Extract the (x, y) coordinate from the center of the cell holding the provided text.  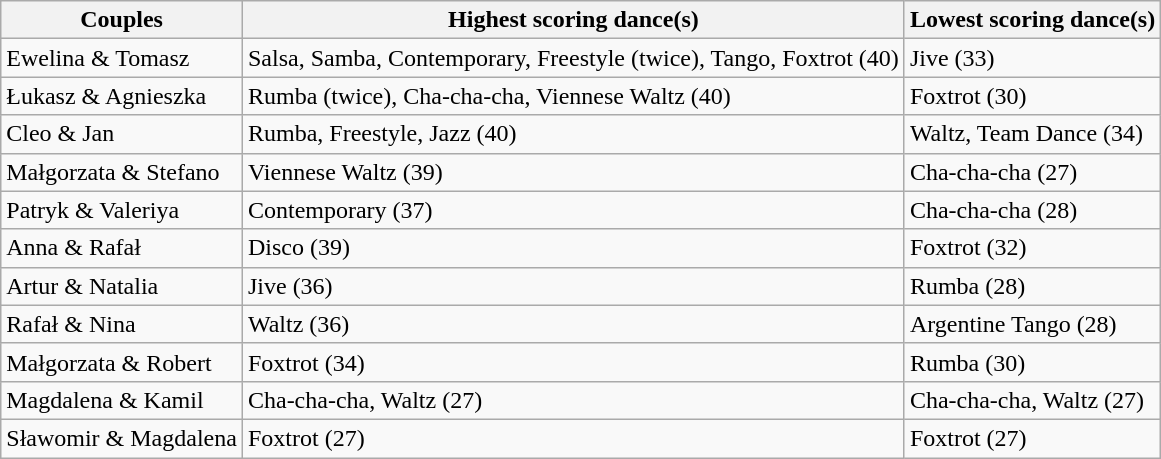
Cleo & Jan (122, 134)
Foxtrot (32) (1032, 248)
Łukasz & Agnieszka (122, 96)
Jive (36) (573, 286)
Foxtrot (34) (573, 362)
Rumba (twice), Cha-cha-cha, Viennese Waltz (40) (573, 96)
Waltz, Team Dance (34) (1032, 134)
Cha-cha-cha (27) (1032, 172)
Małgorzata & Stefano (122, 172)
Rafał & Nina (122, 324)
Jive (33) (1032, 58)
Contemporary (37) (573, 210)
Małgorzata & Robert (122, 362)
Foxtrot (30) (1032, 96)
Salsa, Samba, Contemporary, Freestyle (twice), Tango, Foxtrot (40) (573, 58)
Artur & Natalia (122, 286)
Rumba, Freestyle, Jazz (40) (573, 134)
Waltz (36) (573, 324)
Rumba (30) (1032, 362)
Sławomir & Magdalena (122, 438)
Disco (39) (573, 248)
Cha-cha-cha (28) (1032, 210)
Viennese Waltz (39) (573, 172)
Patryk & Valeriya (122, 210)
Rumba (28) (1032, 286)
Couples (122, 20)
Magdalena & Kamil (122, 400)
Ewelina & Tomasz (122, 58)
Highest scoring dance(s) (573, 20)
Lowest scoring dance(s) (1032, 20)
Anna & Rafał (122, 248)
Argentine Tango (28) (1032, 324)
